Scan for the cell matching the given text and deliver its [X, Y] coordinate at center. 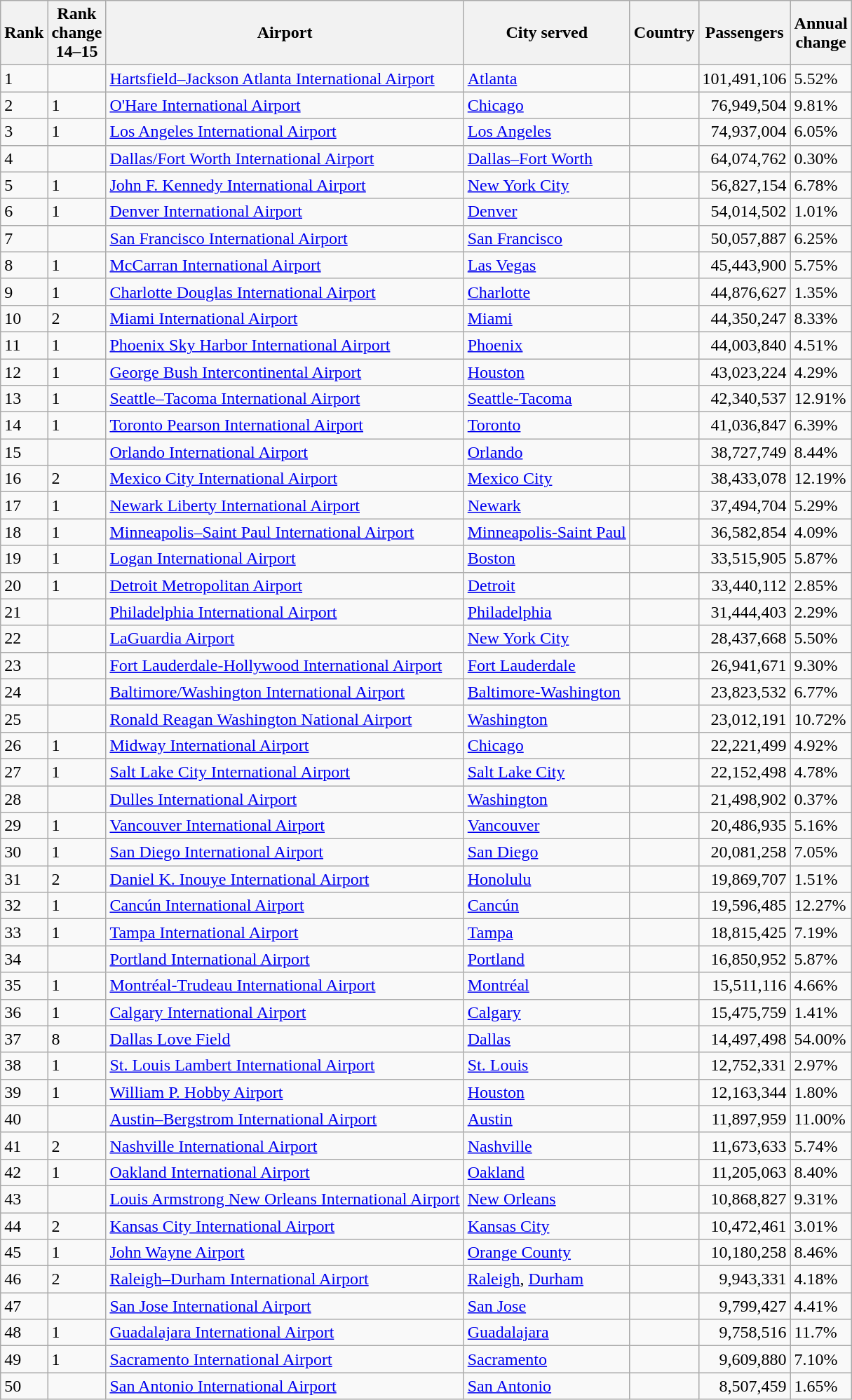
St. Louis Lambert International Airport [285, 1066]
6.05% [820, 132]
47 [24, 1306]
Denver [547, 212]
William P. Hobby Airport [285, 1092]
Minneapolis–Saint Paul International Airport [285, 532]
Daniel K. Inouye International Airport [285, 879]
36,582,854 [745, 532]
12.19% [820, 479]
49 [24, 1359]
50,057,887 [745, 238]
Portland International Airport [285, 959]
Salt Lake City [547, 772]
8.44% [820, 452]
16 [24, 479]
31,444,403 [745, 612]
41,036,847 [745, 426]
15 [24, 452]
10.72% [820, 719]
5.16% [820, 826]
44,350,247 [745, 318]
San Jose International Airport [285, 1306]
Hartsfield–Jackson Atlanta International Airport [285, 79]
John Wayne Airport [285, 1253]
Guadalajara International Airport [285, 1333]
Calgary [547, 1012]
5.52% [820, 79]
7.19% [820, 932]
New Orleans [547, 1199]
7.10% [820, 1359]
Dallas/Fort Worth International Airport [285, 158]
9,609,880 [745, 1359]
Philadelphia International Airport [285, 612]
Atlanta [547, 79]
0.30% [820, 158]
City served [547, 33]
Charlotte [547, 292]
22,221,499 [745, 745]
Montréal [547, 986]
1.35% [820, 292]
1.51% [820, 879]
Miami [547, 318]
50 [24, 1386]
Seattle-Tacoma [547, 399]
San Diego [547, 852]
Toronto [547, 426]
Oakland [547, 1172]
11 [24, 345]
Vancouver International Airport [285, 826]
21 [24, 612]
5.75% [820, 265]
44,003,840 [745, 345]
Dallas Love Field [285, 1039]
15,475,759 [745, 1012]
11,897,959 [745, 1119]
Baltimore/Washington International Airport [285, 692]
5.50% [820, 639]
4.78% [820, 772]
9,943,331 [745, 1279]
Kansas City International Airport [285, 1226]
32 [24, 906]
38,727,749 [745, 452]
8.33% [820, 318]
44,876,627 [745, 292]
33 [24, 932]
34 [24, 959]
Los Angeles [547, 132]
44 [24, 1226]
20 [24, 585]
8.40% [820, 1172]
35 [24, 986]
Austin [547, 1119]
5.74% [820, 1146]
45 [24, 1253]
1.65% [820, 1386]
42 [24, 1172]
Guadalajara [547, 1333]
8,507,459 [745, 1386]
9,758,516 [745, 1333]
Airport [285, 33]
4.09% [820, 532]
11,205,063 [745, 1172]
9.31% [820, 1199]
Orlando [547, 452]
24 [24, 692]
4.92% [820, 745]
38 [24, 1066]
19 [24, 559]
12,163,344 [745, 1092]
33,515,905 [745, 559]
Mexico City International Airport [285, 479]
74,937,004 [745, 132]
Orange County [547, 1253]
23,012,191 [745, 719]
Nashville [547, 1146]
6.77% [820, 692]
4.66% [820, 986]
Country [664, 33]
John F. Kennedy International Airport [285, 185]
Detroit Metropolitan Airport [285, 585]
Austin–Bergstrom International Airport [285, 1119]
18 [24, 532]
22,152,498 [745, 772]
29 [24, 826]
San Jose [547, 1306]
19,869,707 [745, 879]
12.27% [820, 906]
4.29% [820, 372]
14,497,498 [745, 1039]
8.46% [820, 1253]
46 [24, 1279]
11.7% [820, 1333]
9,799,427 [745, 1306]
27 [24, 772]
Portland [547, 959]
Miami International Airport [285, 318]
San Antonio International Airport [285, 1386]
6 [24, 212]
2.85% [820, 585]
Sacramento International Airport [285, 1359]
4 [24, 158]
Cancún International Airport [285, 906]
Calgary International Airport [285, 1012]
28 [24, 798]
10 [24, 318]
28,437,668 [745, 639]
76,949,504 [745, 105]
12,752,331 [745, 1066]
Fort Lauderdale [547, 665]
9 [24, 292]
Rank [24, 33]
20,081,258 [745, 852]
George Bush Intercontinental Airport [285, 372]
Logan International Airport [285, 559]
56,827,154 [745, 185]
1.80% [820, 1092]
10,472,461 [745, 1226]
22 [24, 639]
Boston [547, 559]
43 [24, 1199]
Midway International Airport [285, 745]
Tampa International Airport [285, 932]
Montréal-Trudeau International Airport [285, 986]
16,850,952 [745, 959]
42,340,537 [745, 399]
11.00% [820, 1119]
Ronald Reagan Washington National Airport [285, 719]
64,074,762 [745, 158]
San Francisco International Airport [285, 238]
Fort Lauderdale-Hollywood International Airport [285, 665]
Cancún [547, 906]
101,491,106 [745, 79]
San Antonio [547, 1386]
Raleigh, Durham [547, 1279]
4.18% [820, 1279]
37,494,704 [745, 505]
26 [24, 745]
17 [24, 505]
Denver International Airport [285, 212]
36 [24, 1012]
Vancouver [547, 826]
Seattle–Tacoma International Airport [285, 399]
41 [24, 1146]
2.29% [820, 612]
6.78% [820, 185]
4.41% [820, 1306]
10,868,827 [745, 1199]
Orlando International Airport [285, 452]
Philadelphia [547, 612]
Mexico City [547, 479]
3.01% [820, 1226]
Annualchange [820, 33]
37 [24, 1039]
54,014,502 [745, 212]
40 [24, 1119]
13 [24, 399]
10,180,258 [745, 1253]
5 [24, 185]
4.51% [820, 345]
6.39% [820, 426]
43,023,224 [745, 372]
7.05% [820, 852]
Las Vegas [547, 265]
Nashville International Airport [285, 1146]
2.97% [820, 1066]
Louis Armstrong New Orleans International Airport [285, 1199]
20,486,935 [745, 826]
19,596,485 [745, 906]
39 [24, 1092]
Phoenix [547, 345]
23 [24, 665]
54.00% [820, 1039]
26,941,671 [745, 665]
Toronto Pearson International Airport [285, 426]
45,443,900 [745, 265]
San Francisco [547, 238]
15,511,116 [745, 986]
Dulles International Airport [285, 798]
O'Hare International Airport [285, 105]
38,433,078 [745, 479]
18,815,425 [745, 932]
Detroit [547, 585]
Minneapolis-Saint Paul [547, 532]
Raleigh–Durham International Airport [285, 1279]
Charlotte Douglas International Airport [285, 292]
LaGuardia Airport [285, 639]
6.25% [820, 238]
Newark [547, 505]
Los Angeles International Airport [285, 132]
12 [24, 372]
9.81% [820, 105]
Honolulu [547, 879]
25 [24, 719]
12.91% [820, 399]
Tampa [547, 932]
3 [24, 132]
McCarran International Airport [285, 265]
1.01% [820, 212]
St. Louis [547, 1066]
23,823,532 [745, 692]
Kansas City [547, 1226]
Newark Liberty International Airport [285, 505]
Dallas [547, 1039]
31 [24, 879]
Rankchange14–15 [77, 33]
Phoenix Sky Harbor International Airport [285, 345]
21,498,902 [745, 798]
San Diego International Airport [285, 852]
11,673,633 [745, 1146]
Dallas–Fort Worth [547, 158]
14 [24, 426]
9.30% [820, 665]
48 [24, 1333]
1.41% [820, 1012]
Salt Lake City International Airport [285, 772]
0.37% [820, 798]
33,440,112 [745, 585]
Oakland International Airport [285, 1172]
30 [24, 852]
Sacramento [547, 1359]
5.29% [820, 505]
Passengers [745, 33]
7 [24, 238]
Baltimore-Washington [547, 692]
